Output the [X, Y] coordinate of the center of the cell containing the given text.  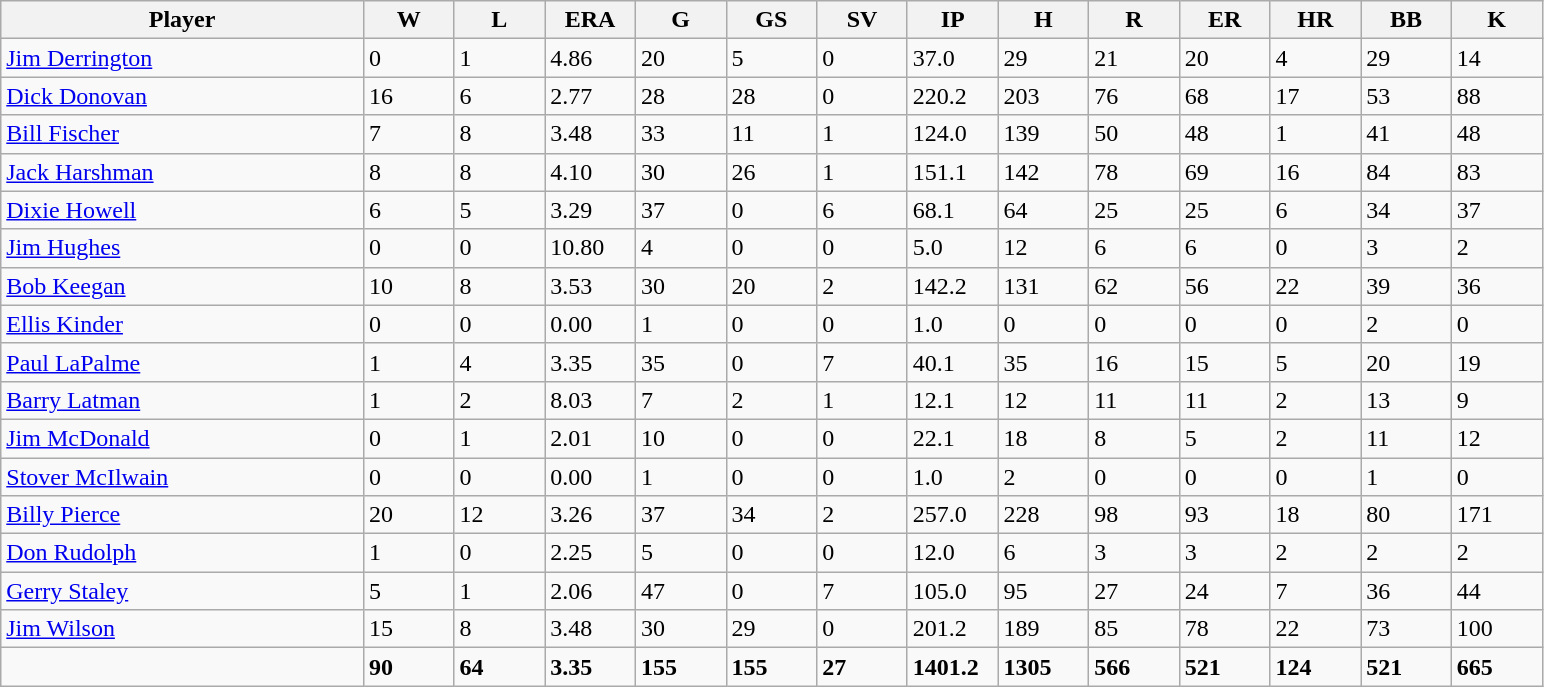
G [680, 20]
2.06 [590, 591]
2.77 [590, 96]
39 [1406, 286]
SV [862, 20]
220.2 [952, 96]
Barry Latman [182, 400]
88 [1496, 96]
Billy Pierce [182, 515]
4.10 [590, 172]
Bob Keegan [182, 286]
4.86 [590, 58]
93 [1224, 515]
13 [1406, 400]
L [500, 20]
124 [1316, 667]
189 [1044, 629]
90 [408, 667]
Ellis Kinder [182, 324]
151.1 [952, 172]
14 [1496, 58]
IP [952, 20]
142 [1044, 172]
17 [1316, 96]
1401.2 [952, 667]
Jim Wilson [182, 629]
37.0 [952, 58]
68.1 [952, 210]
R [1134, 20]
566 [1134, 667]
3.26 [590, 515]
41 [1406, 134]
84 [1406, 172]
124.0 [952, 134]
76 [1134, 96]
Don Rudolph [182, 553]
201.2 [952, 629]
Dick Donovan [182, 96]
21 [1134, 58]
228 [1044, 515]
83 [1496, 172]
62 [1134, 286]
69 [1224, 172]
171 [1496, 515]
ER [1224, 20]
98 [1134, 515]
139 [1044, 134]
80 [1406, 515]
Paul LaPalme [182, 362]
8.03 [590, 400]
142.2 [952, 286]
Player [182, 20]
203 [1044, 96]
85 [1134, 629]
53 [1406, 96]
Jim Derrington [182, 58]
19 [1496, 362]
1305 [1044, 667]
Jim McDonald [182, 438]
10.80 [590, 248]
Jim Hughes [182, 248]
3.53 [590, 286]
9 [1496, 400]
50 [1134, 134]
95 [1044, 591]
40.1 [952, 362]
33 [680, 134]
BB [1406, 20]
Jack Harshman [182, 172]
ERA [590, 20]
47 [680, 591]
22.1 [952, 438]
257.0 [952, 515]
Dixie Howell [182, 210]
H [1044, 20]
131 [1044, 286]
Gerry Staley [182, 591]
5.0 [952, 248]
68 [1224, 96]
2.25 [590, 553]
3.29 [590, 210]
2.01 [590, 438]
HR [1316, 20]
73 [1406, 629]
100 [1496, 629]
26 [772, 172]
105.0 [952, 591]
Stover McIlwain [182, 477]
12.0 [952, 553]
665 [1496, 667]
Bill Fischer [182, 134]
24 [1224, 591]
12.1 [952, 400]
56 [1224, 286]
GS [772, 20]
44 [1496, 591]
K [1496, 20]
W [408, 20]
